Scan for the cell matching the given text and deliver its (x, y) coordinate at center. 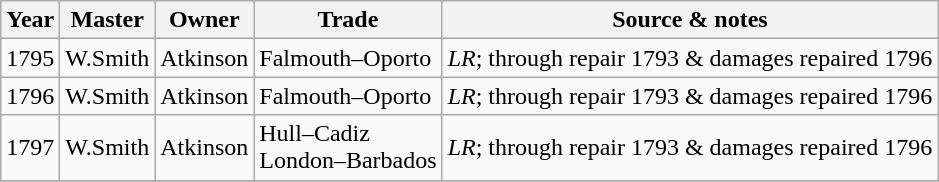
1795 (30, 58)
Trade (348, 20)
1796 (30, 96)
Hull–CadizLondon–Barbados (348, 148)
Owner (204, 20)
1797 (30, 148)
Source & notes (690, 20)
Year (30, 20)
Master (108, 20)
